Pinpoint the cell where the given text exists, returning its (x, y) midpoint coordinate. 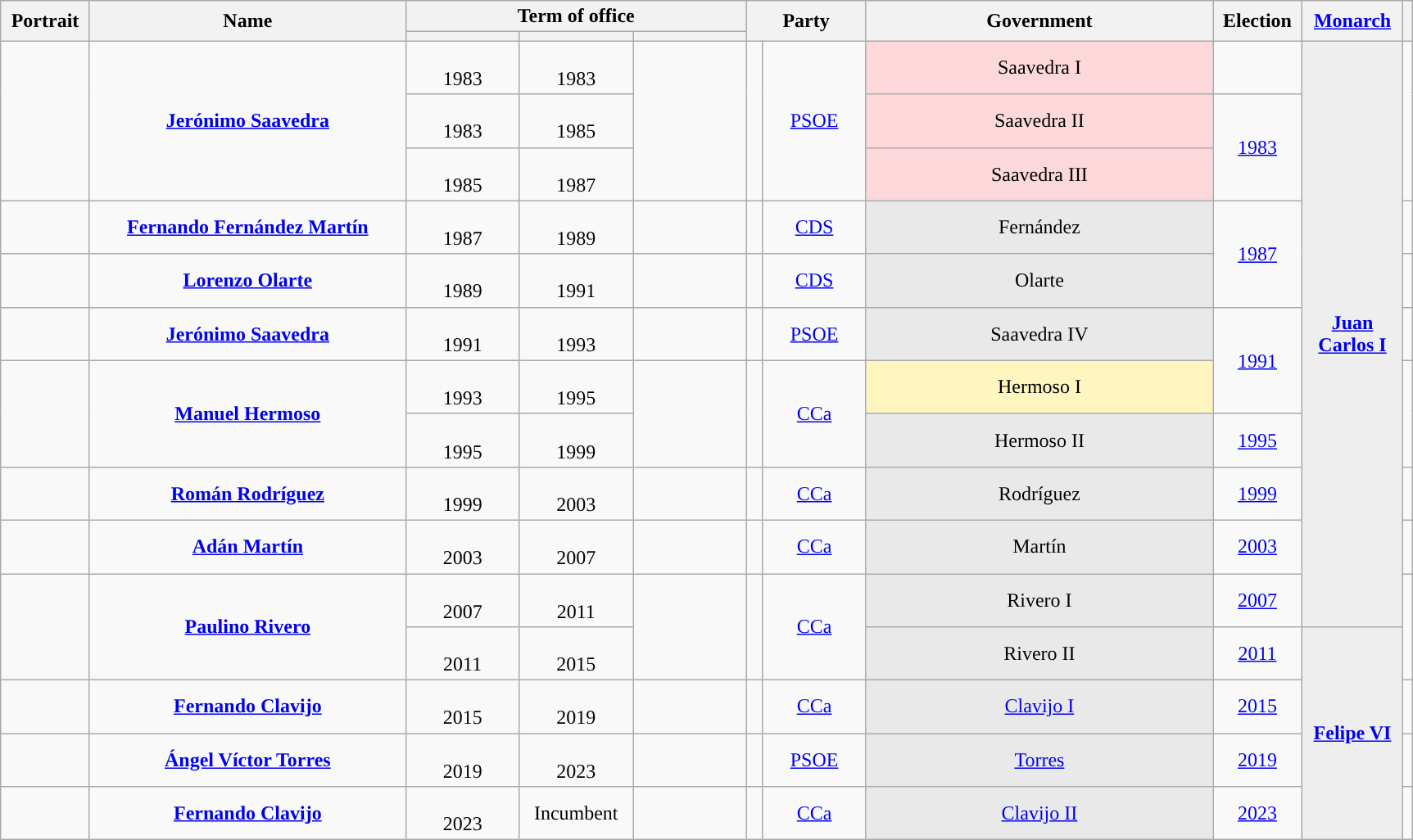
Torres (1039, 760)
Ángel Víctor Torres (247, 760)
Rivero I (1039, 599)
Party (806, 21)
Olarte (1039, 280)
Adán Martín (247, 547)
Saavedra I (1039, 67)
Hermoso II (1039, 440)
Juan Carlos I (1352, 334)
Portrait (46, 21)
Name (247, 21)
Fernando Fernández Martín (247, 228)
Saavedra III (1039, 174)
Saavedra II (1039, 121)
Román Rodríguez (247, 493)
Fernández (1039, 228)
Government (1039, 21)
Felipe VI (1352, 734)
Clavijo II (1039, 814)
Incumbent (577, 814)
Manuel Hermoso (247, 413)
Monarch (1352, 21)
Hermoso I (1039, 386)
Saavedra IV (1039, 334)
Clavijo I (1039, 707)
Rodríguez (1039, 493)
Martín (1039, 547)
Lorenzo Olarte (247, 280)
Election (1258, 21)
Rivero II (1039, 653)
Term of office (576, 16)
Paulino Rivero (247, 626)
